Provide the [X, Y] coordinate of the cell's center where the given text is located.  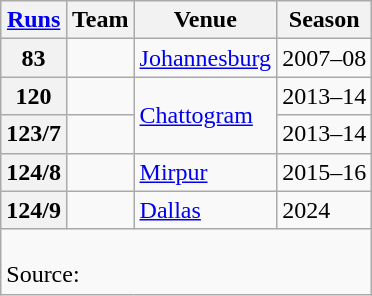
124/9 [34, 210]
Runs [34, 20]
2015–16 [324, 172]
Venue [206, 20]
Season [324, 20]
83 [34, 58]
Source: [186, 262]
Johannesburg [206, 58]
Dallas [206, 210]
Chattogram [206, 115]
2007–08 [324, 58]
Team [100, 20]
2024 [324, 210]
123/7 [34, 134]
124/8 [34, 172]
Mirpur [206, 172]
120 [34, 96]
